Extract the [X, Y] coordinate from the center of the cell holding the provided text.  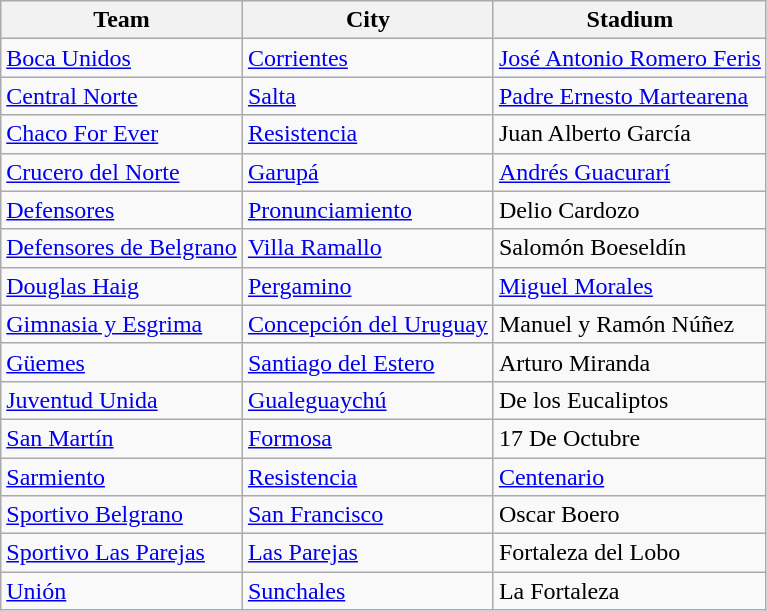
Juan Alberto García [630, 134]
Stadium [630, 20]
Gualeguaychú [368, 400]
Arturo Miranda [630, 362]
Gimnasia y Esgrima [122, 324]
Pergamino [368, 286]
Sportivo Belgrano [122, 515]
Garupá [368, 172]
Team [122, 20]
Sportivo Las Parejas [122, 553]
Santiago del Estero [368, 362]
Oscar Boero [630, 515]
Crucero del Norte [122, 172]
Formosa [368, 438]
City [368, 20]
Fortaleza del Lobo [630, 553]
Concepción del Uruguay [368, 324]
Sarmiento [122, 477]
Sunchales [368, 591]
San Martín [122, 438]
Defensores de Belgrano [122, 248]
Delio Cardozo [630, 210]
Miguel Morales [630, 286]
Las Parejas [368, 553]
Pronunciamiento [368, 210]
Andrés Guacurarí [630, 172]
Defensores [122, 210]
De los Eucaliptos [630, 400]
Douglas Haig [122, 286]
17 De Octubre [630, 438]
Manuel y Ramón Núñez [630, 324]
Chaco For Ever [122, 134]
Salta [368, 96]
Salomón Boeseldín [630, 248]
Corrientes [368, 58]
Central Norte [122, 96]
Juventud Unida [122, 400]
San Francisco [368, 515]
Padre Ernesto Martearena [630, 96]
Centenario [630, 477]
Güemes [122, 362]
La Fortaleza [630, 591]
José Antonio Romero Feris [630, 58]
Boca Unidos [122, 58]
Unión [122, 591]
Villa Ramallo [368, 248]
